Pinpoint the cell where the given text exists, returning its [X, Y] midpoint coordinate. 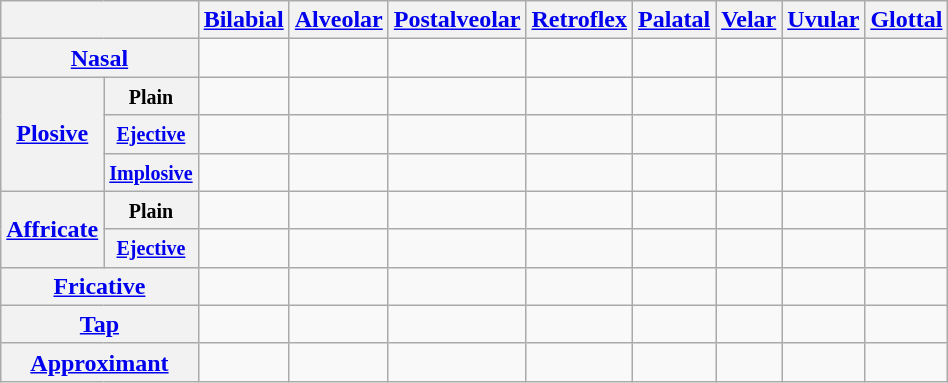
Palatal [674, 20]
Tap [100, 324]
Fricative [100, 286]
Implosive [151, 172]
Retroflex [580, 20]
Postalveolar [457, 20]
Uvular [824, 20]
Nasal [100, 58]
Alveolar [338, 20]
Glottal [906, 20]
Velar [749, 20]
Plosive [52, 134]
Approximant [100, 362]
Affricate [52, 229]
Bilabial [244, 20]
